Extract the (X, Y) coordinate from the center of the cell holding the provided text.  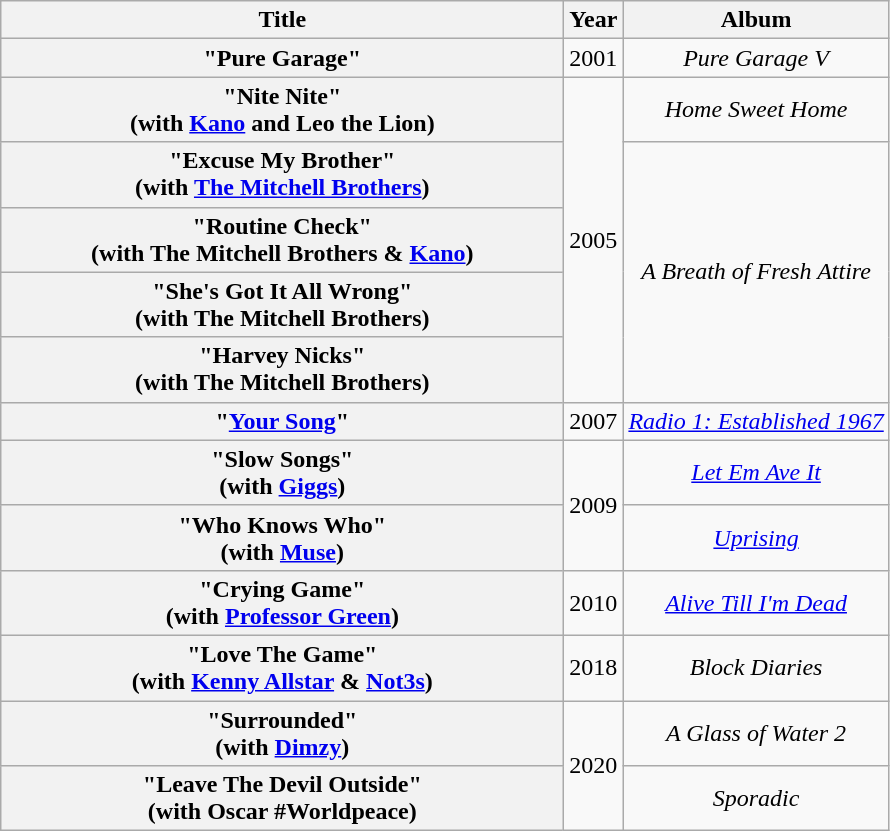
Let Em Ave It (756, 472)
"Leave The Devil Outside"(with Oscar #Worldpeace) (282, 798)
"Surrounded"(with Dimzy) (282, 732)
Year (594, 20)
Pure Garage V (756, 58)
2020 (594, 765)
2009 (594, 505)
"Who Knows Who"(with Muse) (282, 538)
Radio 1: Established 1967 (756, 421)
2007 (594, 421)
"Harvey Nicks"(with The Mitchell Brothers) (282, 370)
"Your Song" (282, 421)
A Glass of Water 2 (756, 732)
"She's Got It All Wrong"(with The Mitchell Brothers) (282, 304)
2018 (594, 668)
Sporadic (756, 798)
Title (282, 20)
"Slow Songs"(with Giggs) (282, 472)
Album (756, 20)
Alive Till I'm Dead (756, 602)
"Pure Garage" (282, 58)
"Nite Nite"(with Kano and Leo the Lion) (282, 110)
A Breath of Fresh Attire (756, 272)
2010 (594, 602)
Uprising (756, 538)
"Crying Game"(with Professor Green) (282, 602)
Block Diaries (756, 668)
"Excuse My Brother"(with The Mitchell Brothers) (282, 174)
2005 (594, 240)
"Routine Check"(with The Mitchell Brothers & Kano) (282, 240)
"Love The Game"(with Kenny Allstar & Not3s) (282, 668)
2001 (594, 58)
Home Sweet Home (756, 110)
